Output the (x, y) coordinate of the center of the cell containing the given text.  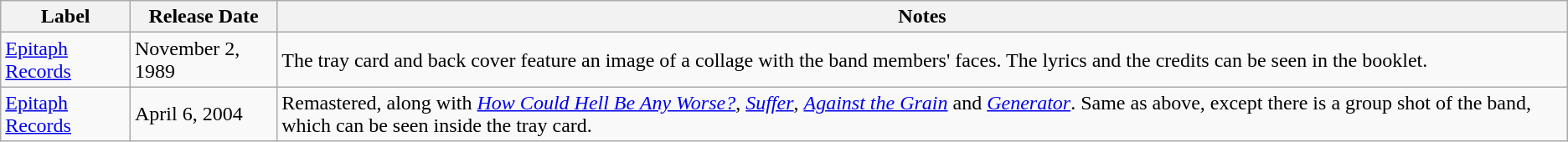
November 2, 1989 (203, 60)
Notes (923, 17)
April 6, 2004 (203, 114)
Label (65, 17)
The tray card and back cover feature an image of a collage with the band members' faces. The lyrics and the credits can be seen in the booklet. (923, 60)
Release Date (203, 17)
